Output the (x, y) coordinate of the center of the cell containing the given text.  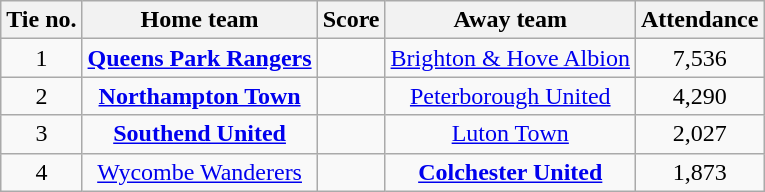
1 (42, 58)
Luton Town (510, 134)
4 (42, 172)
Wycombe Wanderers (200, 172)
2 (42, 96)
Brighton & Hove Albion (510, 58)
Away team (510, 20)
Tie no. (42, 20)
2,027 (699, 134)
Southend United (200, 134)
1,873 (699, 172)
Score (351, 20)
Northampton Town (200, 96)
Home team (200, 20)
3 (42, 134)
Attendance (699, 20)
Colchester United (510, 172)
4,290 (699, 96)
7,536 (699, 58)
Peterborough United (510, 96)
Queens Park Rangers (200, 58)
